Extract the (x, y) coordinate from the center of the cell holding the provided text.  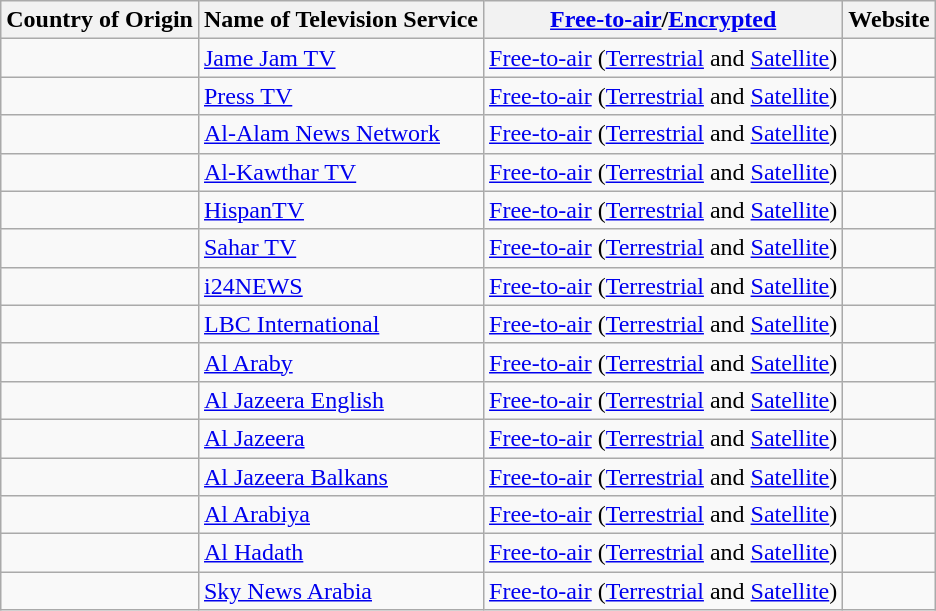
Al-Kawthar TV (340, 172)
Al Jazeera Balkans (340, 477)
Country of Origin (100, 20)
Al Hadath (340, 553)
Al Arabiya (340, 515)
Al-Alam News Network (340, 134)
Name of Television Service (340, 20)
Sahar TV (340, 248)
i24NEWS (340, 286)
Free-to-air/Encrypted (664, 20)
HispanTV (340, 210)
Sky News Arabia (340, 591)
Jame Jam TV (340, 58)
Press TV (340, 96)
Al Araby (340, 362)
Al Jazeera (340, 438)
LBC International (340, 324)
Website (889, 20)
Al Jazeera English (340, 400)
